Output the (X, Y) coordinate of the center of the cell containing the given text.  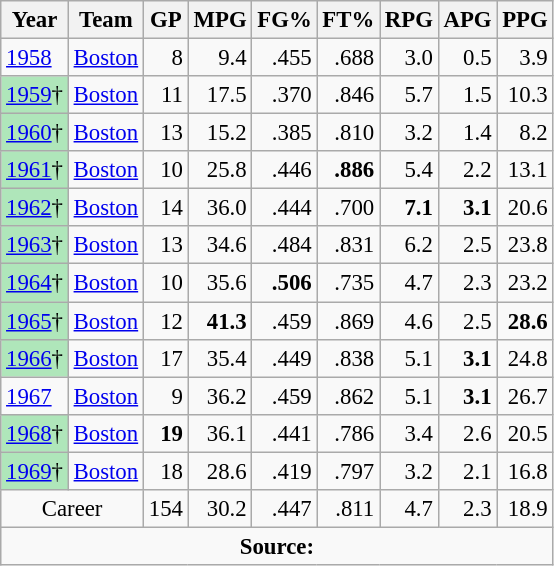
.831 (348, 245)
17.5 (220, 95)
12 (166, 321)
.688 (348, 58)
26.7 (525, 396)
34.6 (220, 245)
1968† (35, 433)
FT% (348, 20)
15.2 (220, 133)
36.1 (220, 433)
1.4 (468, 133)
.484 (284, 245)
154 (166, 509)
1966† (35, 358)
PPG (525, 20)
1969† (35, 471)
35.6 (220, 283)
30.2 (220, 509)
.735 (348, 283)
3.4 (410, 433)
.419 (284, 471)
1964† (35, 283)
1965† (35, 321)
.811 (348, 509)
Team (106, 20)
.447 (284, 509)
41.3 (220, 321)
.506 (284, 283)
23.2 (525, 283)
14 (166, 208)
13.1 (525, 170)
.700 (348, 208)
5.7 (410, 95)
2.1 (468, 471)
35.4 (220, 358)
10.3 (525, 95)
.385 (284, 133)
16.8 (525, 471)
1962† (35, 208)
.869 (348, 321)
8 (166, 58)
.810 (348, 133)
.786 (348, 433)
36.2 (220, 396)
1.5 (468, 95)
GP (166, 20)
18 (166, 471)
FG% (284, 20)
.441 (284, 433)
.444 (284, 208)
.449 (284, 358)
20.6 (525, 208)
.455 (284, 58)
19 (166, 433)
MPG (220, 20)
1959† (35, 95)
APG (468, 20)
.446 (284, 170)
24.8 (525, 358)
1960† (35, 133)
.862 (348, 396)
3.9 (525, 58)
18.9 (525, 509)
20.5 (525, 433)
23.8 (525, 245)
1967 (35, 396)
Career (72, 509)
.797 (348, 471)
RPG (410, 20)
17 (166, 358)
.846 (348, 95)
5.4 (410, 170)
6.2 (410, 245)
1958 (35, 58)
0.5 (468, 58)
9 (166, 396)
1961† (35, 170)
.370 (284, 95)
4.6 (410, 321)
25.8 (220, 170)
9.4 (220, 58)
.838 (348, 358)
Source: (277, 546)
1963† (35, 245)
.886 (348, 170)
36.0 (220, 208)
Year (35, 20)
3.0 (410, 58)
11 (166, 95)
2.6 (468, 433)
7.1 (410, 208)
2.2 (468, 170)
8.2 (525, 133)
